Return the [X, Y] coordinate for the center point of the cell that contains the specified text.  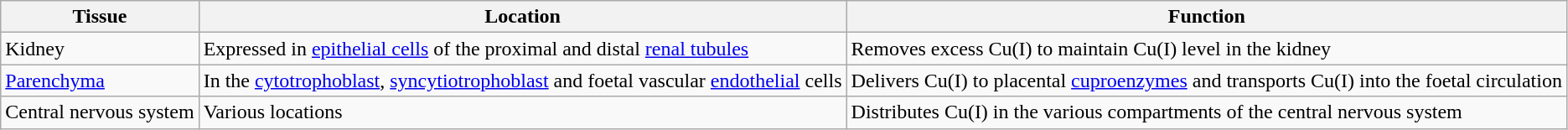
Tissue [100, 17]
Location [523, 17]
Kidney [100, 49]
Central nervous system [100, 112]
Delivers Cu(I) to placental cuproenzymes and transports Cu(I) into the foetal circulation [1207, 81]
Function [1207, 17]
Expressed in epithelial cells of the proximal and distal renal tubules [523, 49]
Various locations [523, 112]
Parenchyma [100, 81]
Distributes Cu(I) in the various compartments of the central nervous system [1207, 112]
Removes excess Cu(I) to maintain Cu(I) level in the kidney [1207, 49]
In the cytotrophoblast, syncytiotrophoblast and foetal vascular endothelial cells [523, 81]
